Extract the (x, y) coordinate from the center of the cell holding the provided text.  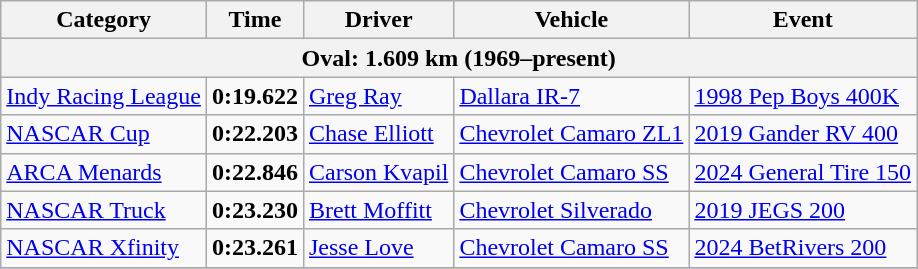
Oval: 1.609 km (1969–present) (459, 58)
Greg Ray (378, 96)
NASCAR Xfinity (104, 248)
Event (803, 20)
Time (254, 20)
2019 Gander RV 400 (803, 134)
0:23.261 (254, 248)
Chase Elliott (378, 134)
Dallara IR-7 (572, 96)
Jesse Love (378, 248)
0:19.622 (254, 96)
NASCAR Truck (104, 210)
Driver (378, 20)
0:23.230 (254, 210)
2024 BetRivers 200 (803, 248)
Chevrolet Camaro ZL1 (572, 134)
ARCA Menards (104, 172)
2024 General Tire 150 (803, 172)
0:22.846 (254, 172)
NASCAR Cup (104, 134)
0:22.203 (254, 134)
Indy Racing League (104, 96)
1998 Pep Boys 400K (803, 96)
Category (104, 20)
Brett Moffitt (378, 210)
Vehicle (572, 20)
2019 JEGS 200 (803, 210)
Chevrolet Silverado (572, 210)
Carson Kvapil (378, 172)
